Return the [X, Y] coordinate for the center point of the cell that contains the specified text.  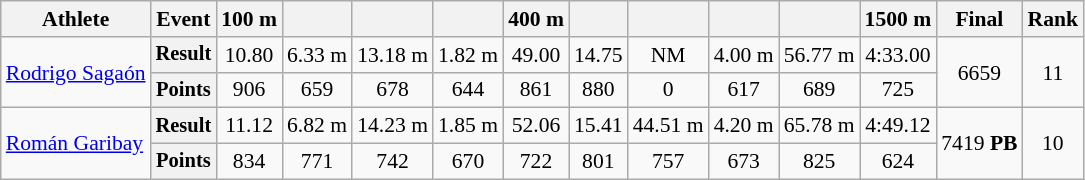
670 [468, 162]
Athlete [76, 19]
861 [536, 90]
771 [317, 162]
15.41 [598, 126]
722 [536, 162]
11 [1054, 72]
617 [744, 90]
14.75 [598, 55]
65.78 m [820, 126]
100 m [249, 19]
400 m [536, 19]
689 [820, 90]
7419 PB [979, 144]
Román Garibay [76, 144]
4.20 m [744, 126]
801 [598, 162]
10.80 [249, 55]
4.00 m [744, 55]
659 [317, 90]
52.06 [536, 126]
1500 m [898, 19]
6.82 m [317, 126]
1.82 m [468, 55]
4:33.00 [898, 55]
49.00 [536, 55]
624 [898, 162]
NM [668, 55]
834 [249, 162]
4:49.12 [898, 126]
906 [249, 90]
880 [598, 90]
6659 [979, 72]
644 [468, 90]
Rodrigo Sagaón [76, 72]
0 [668, 90]
10 [1054, 144]
13.18 m [392, 55]
725 [898, 90]
673 [744, 162]
678 [392, 90]
825 [820, 162]
757 [668, 162]
Final [979, 19]
Rank [1054, 19]
11.12 [249, 126]
6.33 m [317, 55]
44.51 m [668, 126]
56.77 m [820, 55]
1.85 m [468, 126]
14.23 m [392, 126]
742 [392, 162]
Event [184, 19]
